Determine the (X, Y) coordinate at the center of the cell enclosing the given text.  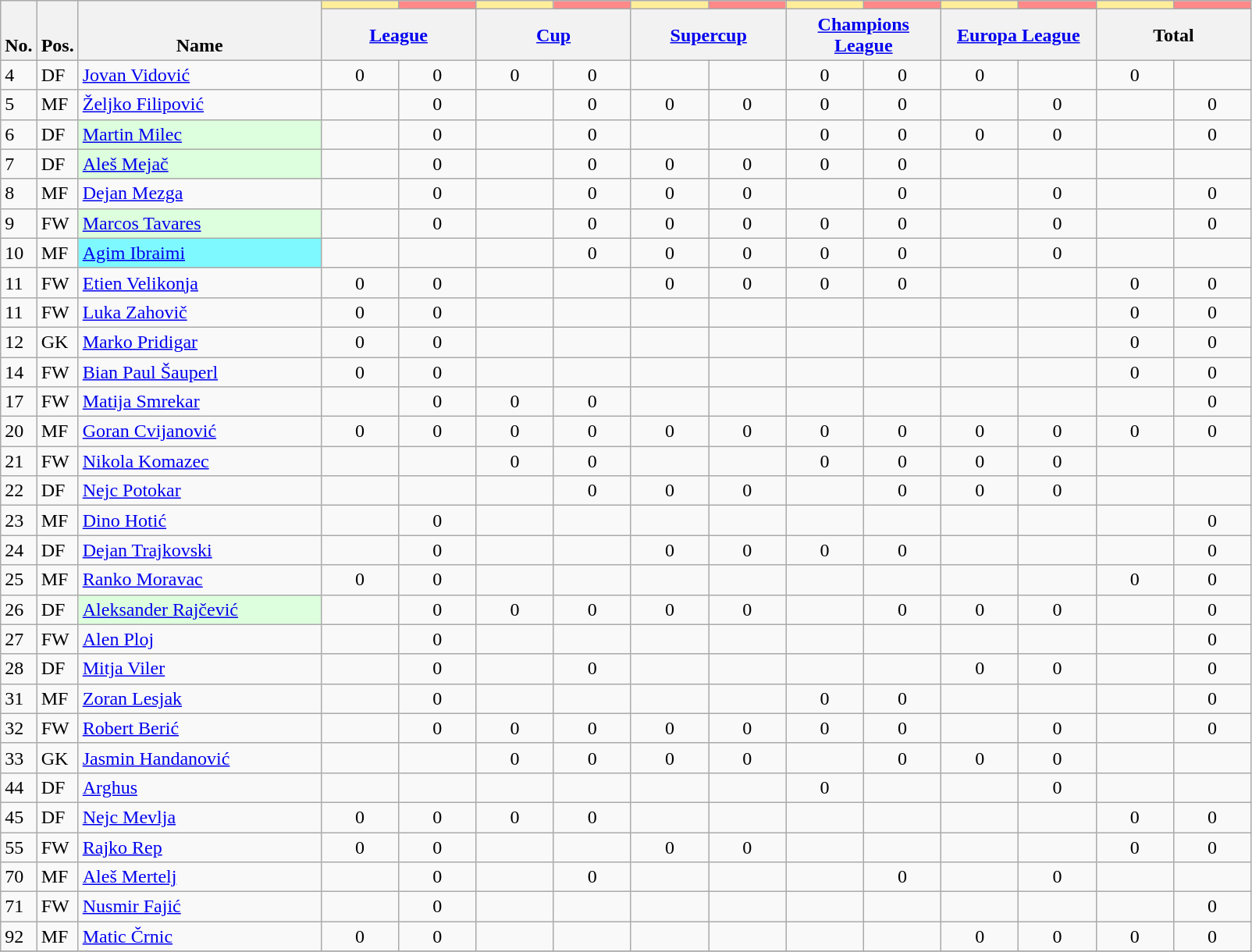
Name (200, 30)
55 (19, 847)
10 (19, 253)
Rajko Rep (200, 847)
25 (19, 580)
70 (19, 877)
20 (19, 432)
Zoran Lesjak (200, 698)
Marko Pridigar (200, 342)
Jovan Vidović (200, 75)
Etien Velikonja (200, 282)
33 (19, 758)
Nikola Komazec (200, 461)
Nejc Mevlja (200, 817)
Matic Črnic (200, 936)
21 (19, 461)
92 (19, 936)
Champions League (863, 34)
71 (19, 907)
Luka Zahovič (200, 312)
Supercup (709, 34)
No. (19, 30)
Cup (554, 34)
League (398, 34)
4 (19, 75)
45 (19, 817)
Željko Filipović (200, 105)
Martin Milec (200, 134)
5 (19, 105)
Jasmin Handanović (200, 758)
Dejan Mezga (200, 194)
24 (19, 550)
12 (19, 342)
Pos. (58, 30)
28 (19, 669)
Goran Cvijanović (200, 432)
Ranko Moravac (200, 580)
26 (19, 609)
Aleš Mertelj (200, 877)
8 (19, 194)
Alen Ploj (200, 639)
27 (19, 639)
Nusmir Fajić (200, 907)
23 (19, 520)
6 (19, 134)
Agim Ibraimi (200, 253)
Bian Paul Šauperl (200, 372)
7 (19, 164)
Nejc Potokar (200, 491)
Arghus (200, 787)
44 (19, 787)
Aleksander Rajčević (200, 609)
Dino Hotić (200, 520)
14 (19, 372)
Mitja Viler (200, 669)
17 (19, 402)
Europa League (1019, 34)
Aleš Mejač (200, 164)
22 (19, 491)
Marcos Tavares (200, 223)
Matija Smrekar (200, 402)
32 (19, 728)
Dejan Trajkovski (200, 550)
Total (1174, 34)
Robert Berić (200, 728)
31 (19, 698)
9 (19, 223)
